Return the [X, Y] coordinate for the center point of the cell that contains the specified text.  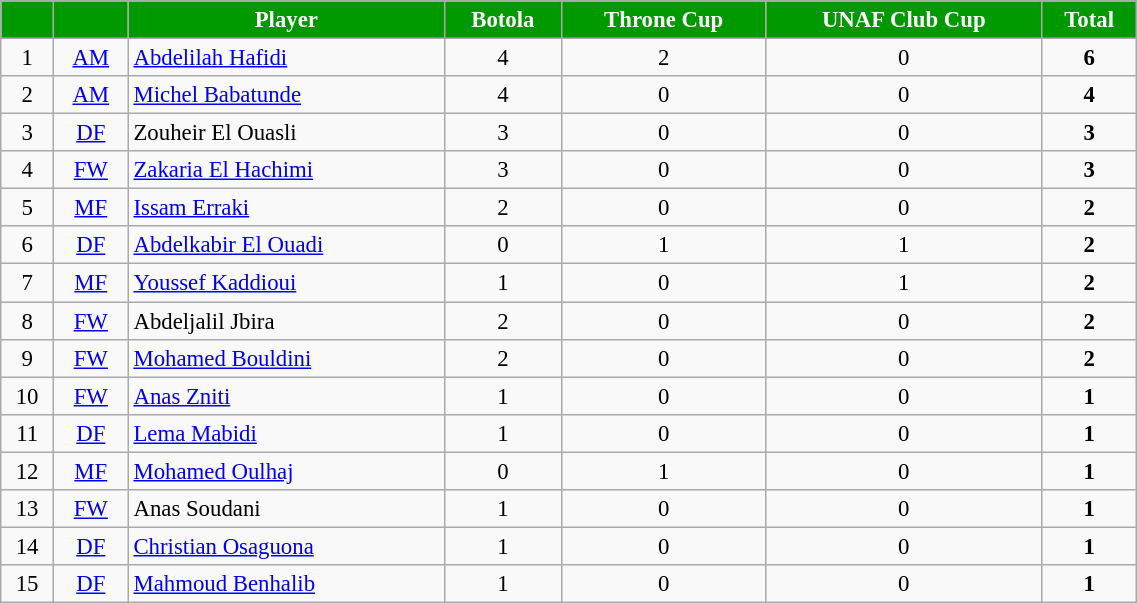
5 [28, 208]
12 [28, 471]
13 [28, 509]
Zakaria El Hachimi [286, 170]
Michel Babatunde [286, 95]
UNAF Club Cup [904, 20]
Zouheir El Ouasli [286, 133]
8 [28, 321]
Mohamed Bouldini [286, 358]
Mahmoud Benhalib [286, 584]
Total [1088, 20]
Botola [504, 20]
Anas Zniti [286, 396]
10 [28, 396]
Throne Cup [664, 20]
Mohamed Oulhaj [286, 471]
Issam Erraki [286, 208]
Lema Mabidi [286, 433]
Abdelilah Hafidi [286, 58]
Anas Soudani [286, 509]
Youssef Kaddioui [286, 283]
11 [28, 433]
Christian Osaguona [286, 546]
Abdelkabir El Ouadi [286, 245]
7 [28, 283]
Abdeljalil Jbira [286, 321]
14 [28, 546]
15 [28, 584]
Player [286, 20]
9 [28, 358]
